Return (X, Y) of the center of cell containing provided text 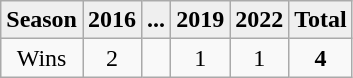
4 (321, 58)
2022 (260, 20)
Season (42, 20)
2019 (200, 20)
Total (321, 20)
Wins (42, 58)
2 (112, 58)
... (156, 20)
2016 (112, 20)
